Capture the cell that displays the provided text and extract its [x, y] central coordinate. 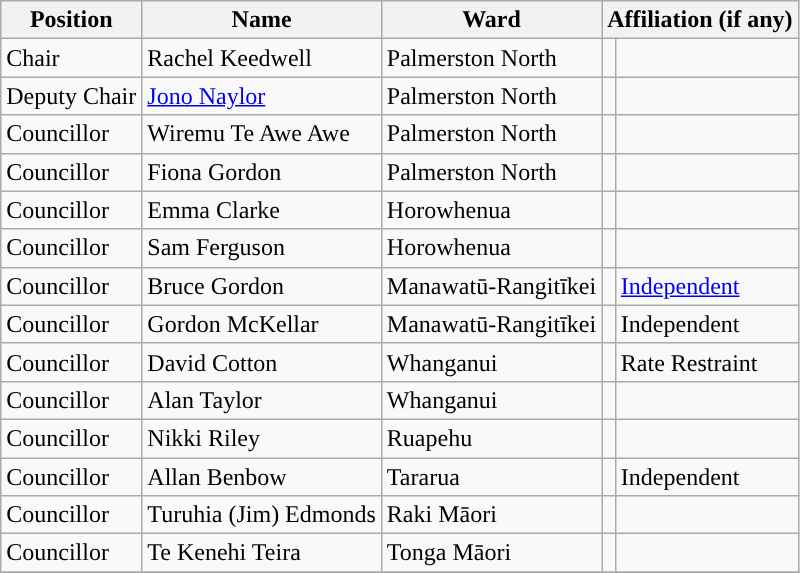
Gordon McKellar [262, 324]
Ruapehu [491, 438]
Ward [491, 20]
Tonga Māori [491, 553]
Te Kenehi Teira [262, 553]
Emma Clarke [262, 210]
David Cotton [262, 362]
Raki Māori [491, 515]
Sam Ferguson [262, 248]
Deputy Chair [72, 96]
Chair [72, 58]
Wiremu Te Awe Awe [262, 134]
Nikki Riley [262, 438]
Jono Naylor [262, 96]
Fiona Gordon [262, 172]
Tararua [491, 477]
Name [262, 20]
Bruce Gordon [262, 286]
Affiliation (if any) [700, 20]
Rate Restraint [706, 362]
Position [72, 20]
Turuhia (Jim) Edmonds [262, 515]
Alan Taylor [262, 400]
Allan Benbow [262, 477]
Rachel Keedwell [262, 58]
